From the cell containing the given text, extract its center point as [x, y] coordinate. 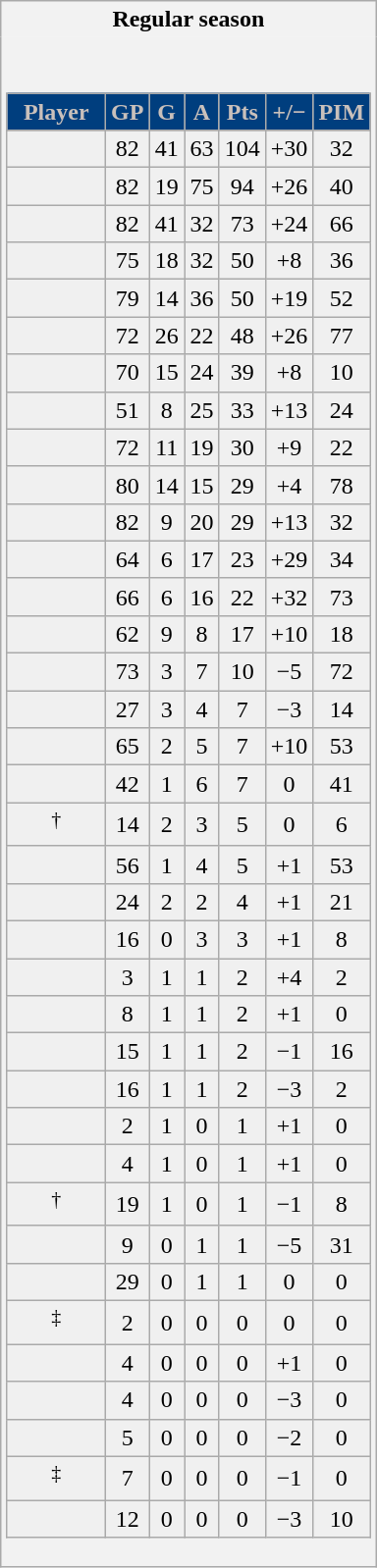
64 [127, 559]
39 [242, 373]
26 [167, 336]
56 [127, 864]
Regular season [188, 20]
104 [242, 149]
33 [242, 410]
31 [342, 1244]
25 [202, 410]
21 [342, 902]
30 [242, 447]
+/− [289, 112]
51 [127, 410]
40 [342, 186]
+30 [289, 149]
70 [127, 373]
+32 [289, 597]
94 [242, 186]
+24 [289, 224]
A [202, 112]
42 [127, 784]
79 [127, 298]
62 [127, 634]
65 [127, 747]
+19 [289, 298]
77 [342, 336]
63 [202, 149]
20 [202, 522]
Pts [242, 112]
PIM [342, 112]
12 [127, 1519]
G [167, 112]
27 [127, 709]
80 [127, 485]
34 [342, 559]
52 [342, 298]
78 [342, 485]
Player [56, 112]
+29 [289, 559]
GP [127, 112]
11 [167, 447]
+9 [289, 447]
48 [242, 336]
−2 [289, 1437]
23 [242, 559]
